Return [X, Y] of the center of cell containing provided text 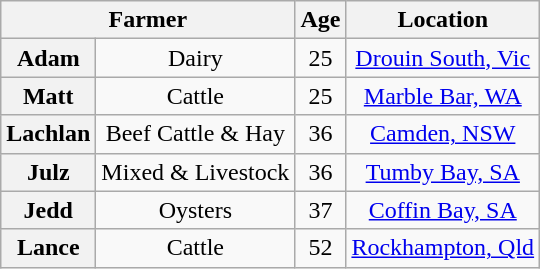
Camden, NSW [443, 134]
Location [443, 20]
Drouin South, Vic [443, 58]
Coffin Bay, SA [443, 210]
Rockhampton, Qld [443, 248]
Age [320, 20]
Adam [48, 58]
Lachlan [48, 134]
Mixed & Livestock [196, 172]
Tumby Bay, SA [443, 172]
Lance [48, 248]
Matt [48, 96]
Marble Bar, WA [443, 96]
Jedd [48, 210]
Beef Cattle & Hay [196, 134]
37 [320, 210]
Dairy [196, 58]
Farmer [148, 20]
52 [320, 248]
Julz [48, 172]
Oysters [196, 210]
